Locate the cell with the specified text and output its [x, y] center coordinate. 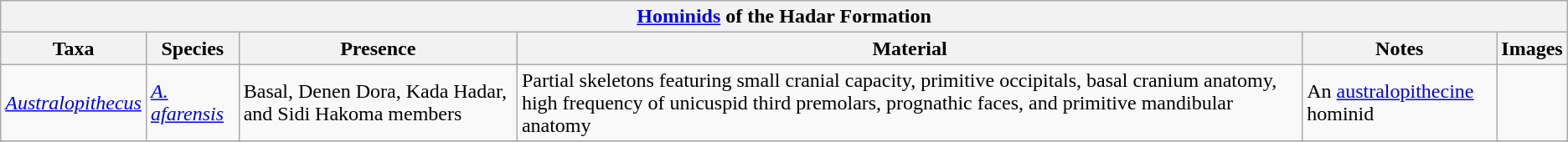
Basal, Denen Dora, Kada Hadar, and Sidi Hakoma members [378, 103]
A. afarensis [193, 103]
Images [1532, 48]
Species [193, 48]
Presence [378, 48]
Material [910, 48]
Taxa [74, 48]
Australopithecus [74, 103]
Notes [1400, 48]
Hominids of the Hadar Formation [784, 17]
An australopithecine hominid [1400, 103]
